Output the (x, y) coordinate of the center of the cell containing the given text.  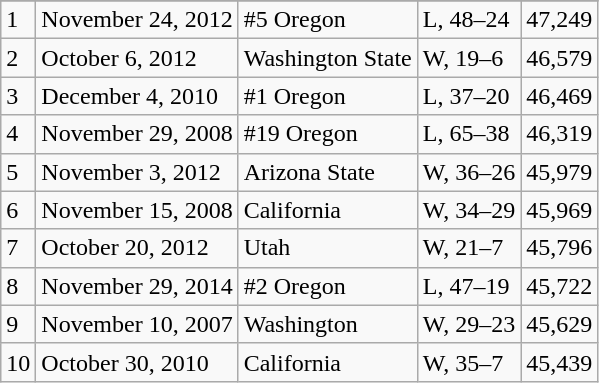
L, 48–24 (469, 20)
November 3, 2012 (137, 172)
L, 37–20 (469, 96)
8 (18, 286)
L, 65–38 (469, 134)
Washington (328, 324)
45,629 (560, 324)
W, 21–7 (469, 248)
November 29, 2014 (137, 286)
47,249 (560, 20)
October 20, 2012 (137, 248)
7 (18, 248)
W, 19–6 (469, 58)
5 (18, 172)
45,722 (560, 286)
October 6, 2012 (137, 58)
1 (18, 20)
W, 29–23 (469, 324)
45,969 (560, 210)
October 30, 2010 (137, 362)
45,796 (560, 248)
4 (18, 134)
Utah (328, 248)
6 (18, 210)
December 4, 2010 (137, 96)
November 29, 2008 (137, 134)
46,319 (560, 134)
#2 Oregon (328, 286)
November 15, 2008 (137, 210)
45,979 (560, 172)
W, 34–29 (469, 210)
November 10, 2007 (137, 324)
#19 Oregon (328, 134)
Arizona State (328, 172)
9 (18, 324)
W, 35–7 (469, 362)
November 24, 2012 (137, 20)
Washington State (328, 58)
#1 Oregon (328, 96)
W, 36–26 (469, 172)
10 (18, 362)
45,439 (560, 362)
3 (18, 96)
2 (18, 58)
#5 Oregon (328, 20)
L, 47–19 (469, 286)
46,579 (560, 58)
46,469 (560, 96)
